Return [x, y] of the center of cell containing provided text 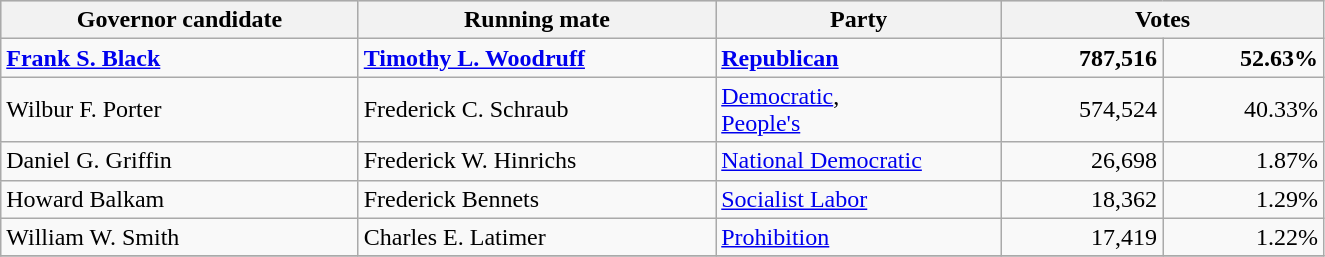
1.29% [1244, 199]
Wilbur F. Porter [180, 110]
Daniel G. Griffin [180, 161]
Running mate [536, 20]
52.63% [1244, 58]
Howard Balkam [180, 199]
Charles E. Latimer [536, 237]
National Democratic [859, 161]
787,516 [1082, 58]
26,698 [1082, 161]
Prohibition [859, 237]
William W. Smith [180, 237]
Republican [859, 58]
Frederick Bennets [536, 199]
Frank S. Black [180, 58]
574,524 [1082, 110]
Democratic, People's [859, 110]
Votes [1163, 20]
1.22% [1244, 237]
Timothy L. Woodruff [536, 58]
17,419 [1082, 237]
Frederick C. Schraub [536, 110]
18,362 [1082, 199]
Party [859, 20]
1.87% [1244, 161]
40.33% [1244, 110]
Governor candidate [180, 20]
Frederick W. Hinrichs [536, 161]
Socialist Labor [859, 199]
